Pinpoint the cell where the given text exists, returning its (x, y) midpoint coordinate. 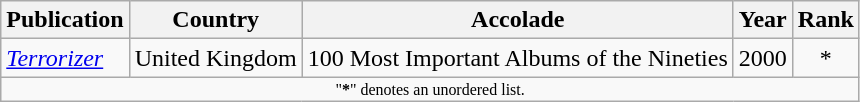
Publication (65, 20)
Country (216, 20)
Rank (826, 20)
2000 (762, 58)
Accolade (518, 20)
Terrorizer (65, 58)
"*" denotes an unordered list. (430, 89)
United Kingdom (216, 58)
* (826, 58)
100 Most Important Albums of the Nineties (518, 58)
Year (762, 20)
